For the text-containing cell, return its midpoint in [x, y] coordinate format. 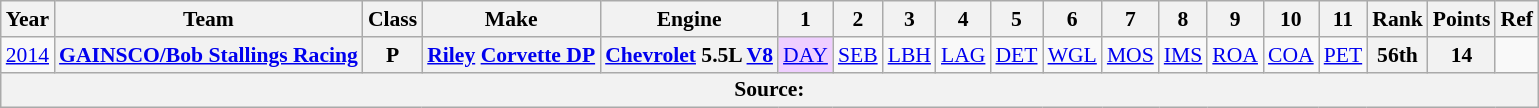
3 [910, 19]
DAY [806, 55]
7 [1130, 19]
5 [1016, 19]
Make [511, 19]
IMS [1184, 55]
Class [392, 19]
MOS [1130, 55]
1 [806, 19]
GAINSCO/Bob Stallings Racing [208, 55]
ROA [1235, 55]
Ref [1516, 19]
2 [858, 19]
DET [1016, 55]
Points [1462, 19]
COA [1291, 55]
8 [1184, 19]
10 [1291, 19]
Riley Corvette DP [511, 55]
LAG [963, 55]
WGL [1072, 55]
Chevrolet 5.5L V8 [689, 55]
Year [28, 19]
PET [1344, 55]
SEB [858, 55]
4 [963, 19]
P [392, 55]
Engine [689, 19]
Team [208, 19]
9 [1235, 19]
6 [1072, 19]
Source: [770, 90]
2014 [28, 55]
14 [1462, 55]
11 [1344, 19]
Rank [1398, 19]
56th [1398, 55]
LBH [910, 55]
